Locate the cell with the specified text and output its [X, Y] center coordinate. 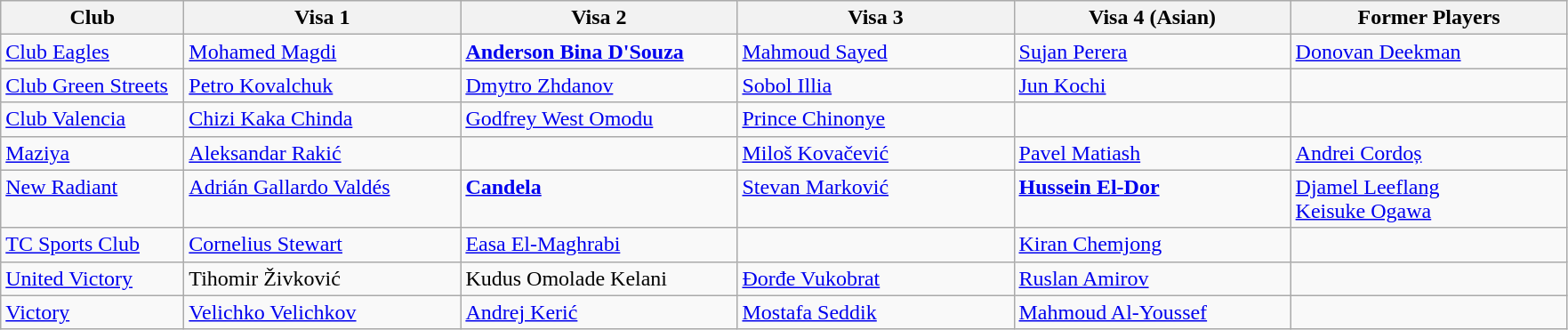
Mahmoud Sayed [875, 52]
Petro Kovalchuk [322, 85]
Pavel Matiash [1153, 153]
Anderson Bina D'Souza [599, 52]
Aleksandar Rakić [322, 153]
Mahmoud Al-Youssef [1153, 312]
Cornelius Stewart [322, 245]
Kiran Chemjong [1153, 245]
Miloš Kovačević [875, 153]
Visa 1 [322, 18]
TC Sports Club [92, 245]
New Radiant [92, 199]
Jun Kochi [1153, 85]
Club [92, 18]
Đorđe Vukobrat [875, 278]
Visa 2 [599, 18]
Mohamed Magdi [322, 52]
Sujan Perera [1153, 52]
Maziya [92, 153]
Adrián Gallardo Valdés [322, 199]
Tihomir Živković [322, 278]
Visa 4 (Asian) [1153, 18]
Stevan Marković [875, 199]
Sobol Illia [875, 85]
Easa El-Maghrabi [599, 245]
Club Eagles [92, 52]
Andrej Kerić [599, 312]
Ruslan Amirov [1153, 278]
Chizi Kaka Chinda [322, 119]
Djamel Leeflang Keisuke Ogawa [1428, 199]
Victory [92, 312]
Hussein El-Dor [1153, 199]
Club Valencia [92, 119]
Candela [599, 199]
Former Players [1428, 18]
United Victory [92, 278]
Club Green Streets [92, 85]
Godfrey West Omodu [599, 119]
Velichko Velichkov [322, 312]
Prince Chinonye [875, 119]
Donovan Deekman [1428, 52]
Kudus Omolade Kelani [599, 278]
Mostafa Seddik [875, 312]
Andrei Cordoș [1428, 153]
Visa 3 [875, 18]
Dmytro Zhdanov [599, 85]
